Output the (X, Y) coordinate of the center of the cell containing the given text.  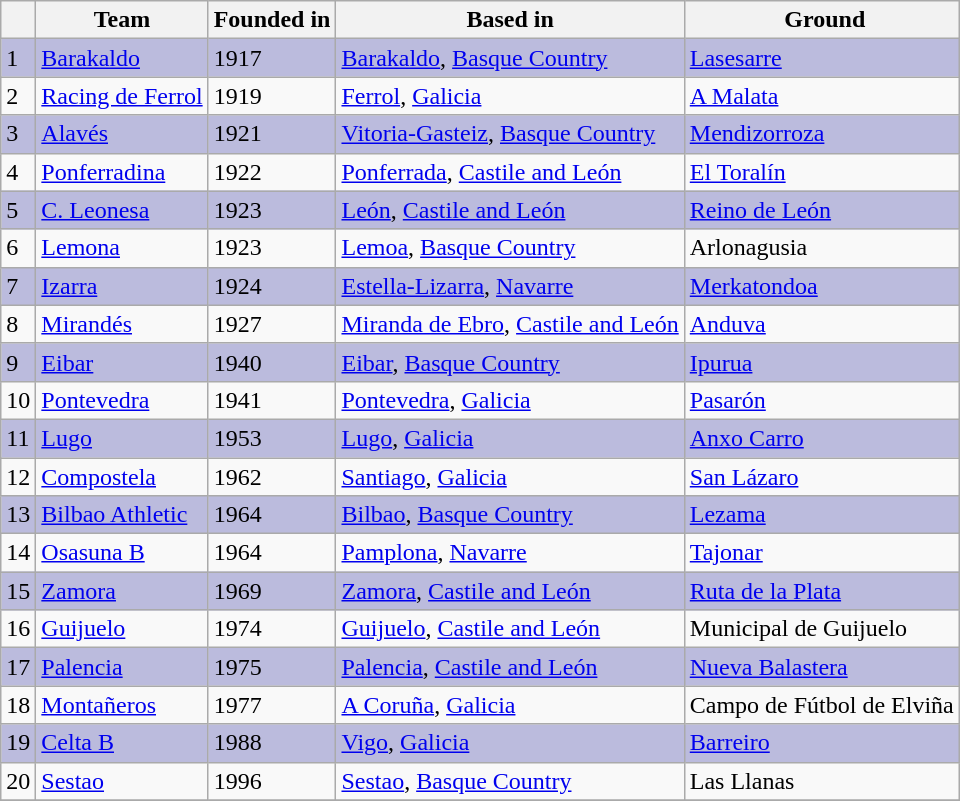
Las Llanas (822, 781)
Alavés (122, 134)
1941 (272, 400)
1975 (272, 667)
Nueva Balastera (822, 667)
Pasarón (822, 400)
A Malata (822, 96)
Izarra (122, 286)
C. Leonesa (122, 210)
1917 (272, 58)
Ruta de la Plata (822, 591)
Miranda de Ebro, Castile and León (510, 324)
Ponferradina (122, 172)
Barakaldo, Basque Country (510, 58)
1927 (272, 324)
1919 (272, 96)
Santiago, Galicia (510, 477)
Eibar, Basque Country (510, 362)
1962 (272, 477)
1974 (272, 629)
Vitoria-Gasteiz, Basque Country (510, 134)
Anxo Carro (822, 438)
Osasuna B (122, 553)
1922 (272, 172)
9 (18, 362)
Reino de León (822, 210)
19 (18, 743)
Lezama (822, 515)
17 (18, 667)
Lasesarre (822, 58)
15 (18, 591)
6 (18, 248)
8 (18, 324)
Lemona (122, 248)
18 (18, 705)
Campo de Fútbol de Elviña (822, 705)
7 (18, 286)
Based in (510, 20)
Merkatondoa (822, 286)
Barreiro (822, 743)
Pontevedra, Galicia (510, 400)
Bilbao Athletic (122, 515)
Guijuelo, Castile and León (510, 629)
Founded in (272, 20)
Pamplona, Navarre (510, 553)
Ponferrada, Castile and León (510, 172)
Palencia, Castile and León (510, 667)
Guijuelo (122, 629)
El Toralín (822, 172)
Bilbao, Basque Country (510, 515)
Zamora, Castile and León (510, 591)
10 (18, 400)
1953 (272, 438)
Palencia (122, 667)
Barakaldo (122, 58)
3 (18, 134)
Ferrol, Galicia (510, 96)
1940 (272, 362)
1996 (272, 781)
Pontevedra (122, 400)
Eibar (122, 362)
Sestao (122, 781)
Compostela (122, 477)
Tajonar (822, 553)
11 (18, 438)
Vigo, Galicia (510, 743)
Team (122, 20)
5 (18, 210)
1988 (272, 743)
1969 (272, 591)
13 (18, 515)
San Lázaro (822, 477)
12 (18, 477)
Montañeros (122, 705)
Arlonagusia (822, 248)
2 (18, 96)
4 (18, 172)
Lugo, Galicia (510, 438)
Ipurua (822, 362)
1 (18, 58)
Ground (822, 20)
16 (18, 629)
1921 (272, 134)
Racing de Ferrol (122, 96)
Lemoa, Basque Country (510, 248)
Sestao, Basque Country (510, 781)
1977 (272, 705)
14 (18, 553)
Celta B (122, 743)
A Coruña, Galicia (510, 705)
Zamora (122, 591)
20 (18, 781)
1924 (272, 286)
Lugo (122, 438)
León, Castile and León (510, 210)
Mirandés (122, 324)
Mendizorroza (822, 134)
Municipal de Guijuelo (822, 629)
Anduva (822, 324)
Estella-Lizarra, Navarre (510, 286)
